Scan for the cell matching the given text and deliver its (X, Y) coordinate at center. 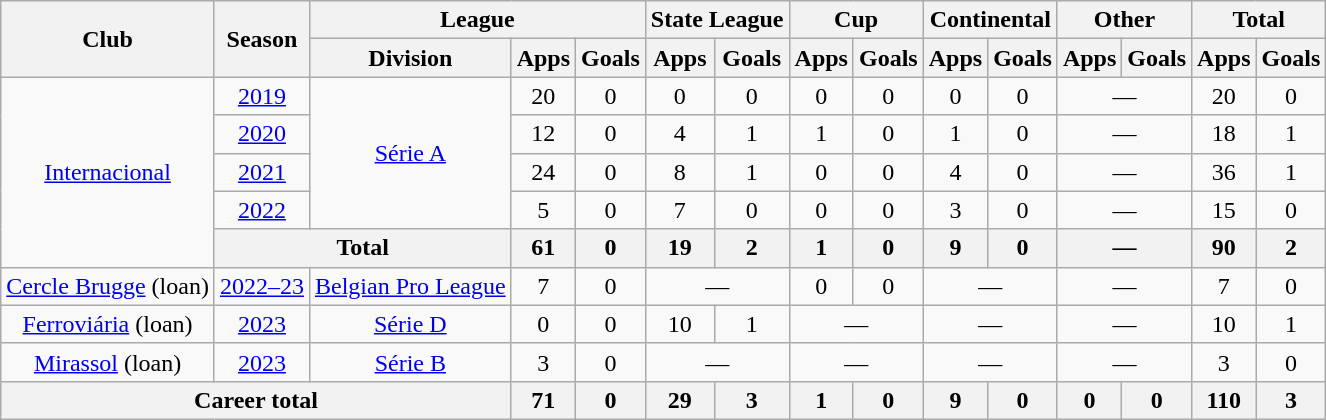
2019 (262, 96)
29 (680, 400)
Série D (410, 324)
Série A (410, 153)
15 (1224, 210)
90 (1224, 248)
110 (1224, 400)
5 (543, 210)
Season (262, 39)
League (477, 20)
Internacional (108, 172)
Career total (256, 400)
Ferroviária (loan) (108, 324)
Belgian Pro League (410, 286)
2022 (262, 210)
Mirassol (loan) (108, 362)
18 (1224, 134)
24 (543, 172)
2021 (262, 172)
Other (1124, 20)
Série B (410, 362)
Cup (856, 20)
Continental (990, 20)
Division (410, 58)
8 (680, 172)
36 (1224, 172)
Cercle Brugge (loan) (108, 286)
2022–23 (262, 286)
19 (680, 248)
2020 (262, 134)
12 (543, 134)
71 (543, 400)
State League (717, 20)
Club (108, 39)
61 (543, 248)
